Determine the [x, y] coordinate at the center of the cell enclosing the given text.  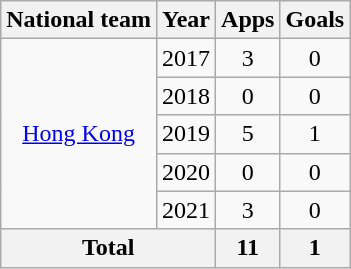
2019 [186, 134]
Year [186, 20]
11 [248, 248]
Hong Kong [79, 134]
Total [108, 248]
National team [79, 20]
2021 [186, 210]
2017 [186, 58]
2018 [186, 96]
5 [248, 134]
Goals [315, 20]
Apps [248, 20]
2020 [186, 172]
